Capture the cell that displays the provided text and extract its (X, Y) central coordinate. 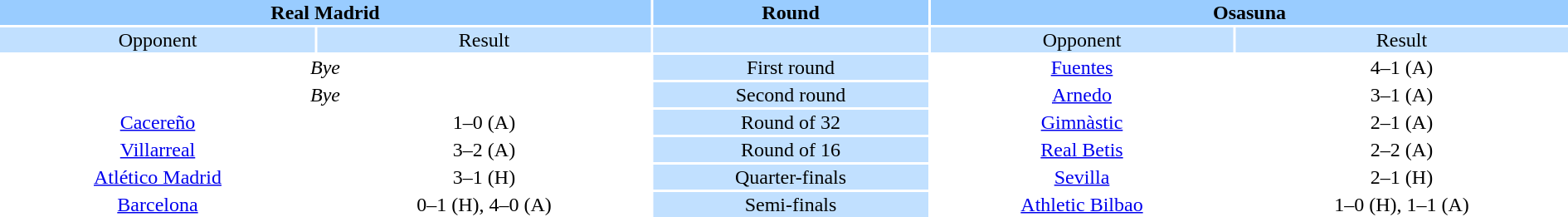
Second round (791, 95)
2–2 (A) (1402, 150)
Semi-finals (791, 205)
2–1 (H) (1402, 177)
Barcelona (158, 205)
3–2 (A) (485, 150)
0–1 (H), 4–0 (A) (485, 205)
First round (791, 67)
Real Madrid (325, 12)
2–1 (A) (1402, 122)
Round (791, 12)
Sevilla (1082, 177)
1–0 (H), 1–1 (A) (1402, 205)
Osasuna (1249, 12)
Atlético Madrid (158, 177)
Round of 32 (791, 122)
3–1 (A) (1402, 95)
Fuentes (1082, 67)
Athletic Bilbao (1082, 205)
Cacereño (158, 122)
Arnedo (1082, 95)
Gimnàstic (1082, 122)
1–0 (A) (485, 122)
Real Betis (1082, 150)
Round of 16 (791, 150)
Villarreal (158, 150)
4–1 (A) (1402, 67)
Quarter-finals (791, 177)
3–1 (H) (485, 177)
